Search for the cell housing the specified text and yield its (x, y) center coordinate. 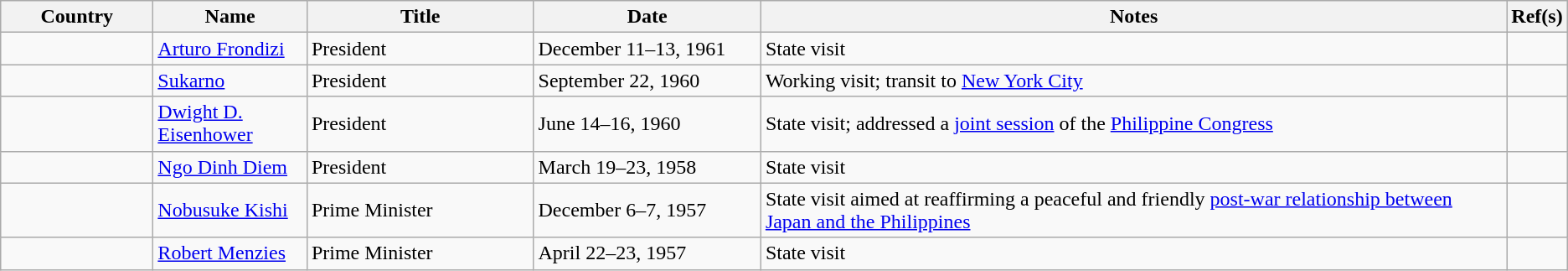
March 19–23, 1958 (647, 167)
Country (77, 17)
State visit; addressed a joint session of the Philippine Congress (1133, 124)
Name (230, 17)
State visit aimed at reaffirming a peaceful and friendly post-war relationship between Japan and the Philippines (1133, 210)
Robert Menzies (230, 253)
Title (420, 17)
April 22–23, 1957 (647, 253)
June 14–16, 1960 (647, 124)
December 11–13, 1961 (647, 49)
Sukarno (230, 81)
Working visit; transit to New York City (1133, 81)
September 22, 1960 (647, 81)
Ngo Dinh Diem (230, 167)
Nobusuke Kishi (230, 210)
December 6–7, 1957 (647, 210)
Dwight D. Eisenhower (230, 124)
Notes (1133, 17)
Date (647, 17)
Ref(s) (1537, 17)
Arturo Frondizi (230, 49)
